Pinpoint the cell where the given text exists, returning its [X, Y] midpoint coordinate. 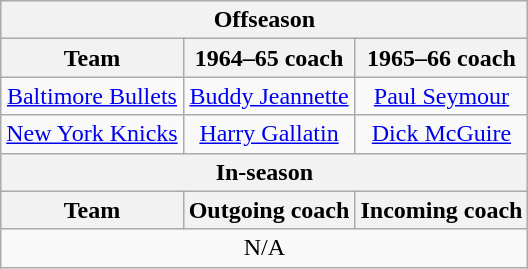
Dick McGuire [442, 134]
New York Knicks [92, 134]
Buddy Jeannette [269, 96]
Paul Seymour [442, 96]
1965–66 coach [442, 58]
Harry Gallatin [269, 134]
Baltimore Bullets [92, 96]
In-season [264, 172]
1964–65 coach [269, 58]
Offseason [264, 20]
Incoming coach [442, 210]
Outgoing coach [269, 210]
N/A [264, 248]
